Return (x, y) of the center of cell containing provided text 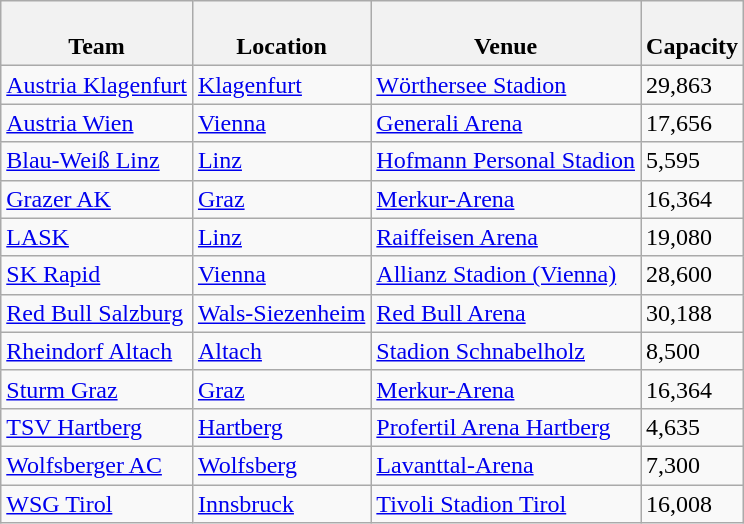
Stadion Schnabelholz (506, 351)
Klagenfurt (281, 85)
Allianz Stadion (Vienna) (506, 275)
Generali Arena (506, 123)
Tivoli Stadion Tirol (506, 503)
30,188 (692, 313)
LASK (97, 237)
Wörthersee Stadion (506, 85)
Location (281, 34)
28,600 (692, 275)
Red Bull Arena (506, 313)
Red Bull Salzburg (97, 313)
Sturm Graz (97, 389)
Lavanttal-Arena (506, 465)
Innsbruck (281, 503)
17,656 (692, 123)
TSV Hartberg (97, 427)
5,595 (692, 161)
19,080 (692, 237)
SK Rapid (97, 275)
16,008 (692, 503)
4,635 (692, 427)
WSG Tirol (97, 503)
Wals-Siezenheim (281, 313)
Rheindorf Altach (97, 351)
Blau-Weiß Linz (97, 161)
Altach (281, 351)
Wolfsberger AC (97, 465)
Wolfsberg (281, 465)
Team (97, 34)
Venue (506, 34)
Profertil Arena Hartberg (506, 427)
Capacity (692, 34)
Austria Wien (97, 123)
8,500 (692, 351)
Hartberg (281, 427)
Raiffeisen Arena (506, 237)
Grazer AK (97, 199)
Hofmann Personal Stadion (506, 161)
29,863 (692, 85)
Austria Klagenfurt (97, 85)
7,300 (692, 465)
